Detect which cell encompasses the target text, then output its (X, Y) center coordinate. 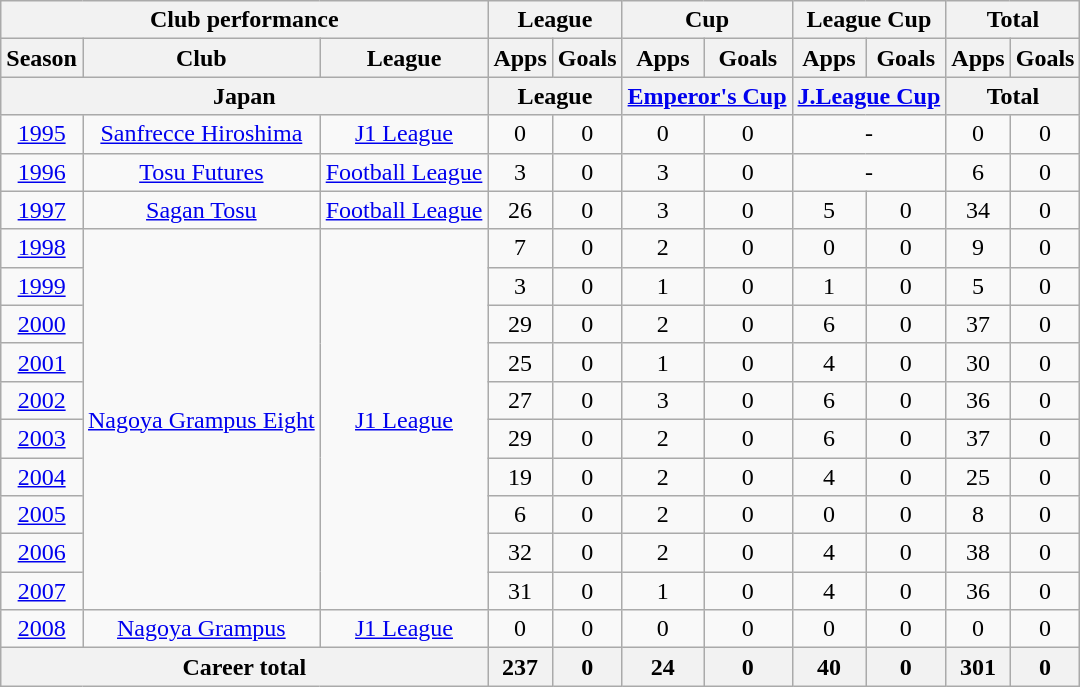
2001 (42, 362)
7 (520, 248)
Sagan Tosu (201, 210)
30 (978, 362)
2003 (42, 438)
1997 (42, 210)
31 (520, 591)
2005 (42, 515)
2002 (42, 400)
Club (201, 58)
Emperor's Cup (707, 96)
19 (520, 477)
Sanfrecce Hiroshima (201, 134)
27 (520, 400)
8 (978, 515)
40 (829, 667)
9 (978, 248)
1996 (42, 172)
Nagoya Grampus (201, 629)
2004 (42, 477)
237 (520, 667)
34 (978, 210)
2000 (42, 324)
301 (978, 667)
1998 (42, 248)
Cup (707, 20)
32 (520, 553)
1995 (42, 134)
2007 (42, 591)
24 (663, 667)
Club performance (244, 20)
2006 (42, 553)
Japan (244, 96)
1999 (42, 286)
26 (520, 210)
League Cup (869, 20)
2008 (42, 629)
J.League Cup (869, 96)
38 (978, 553)
Nagoya Grampus Eight (201, 420)
Career total (244, 667)
Tosu Futures (201, 172)
Season (42, 58)
